Return [X, Y] of the center of cell containing provided text 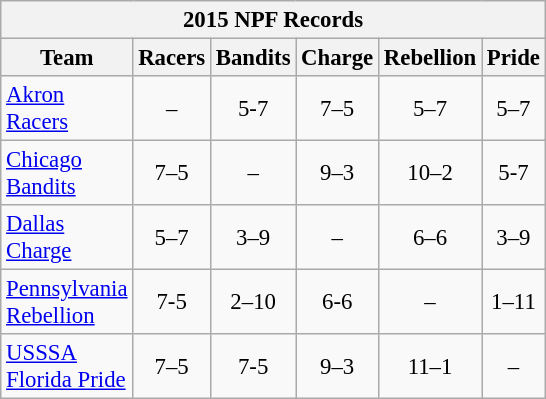
6-6 [338, 302]
Racers [172, 58]
2–10 [252, 302]
Akron Racers [67, 108]
USSSA Florida Pride [67, 366]
2015 NPF Records [274, 20]
Rebellion [430, 58]
11–1 [430, 366]
10–2 [430, 174]
Chicago Bandits [67, 174]
Pride [514, 58]
1–11 [514, 302]
Bandits [252, 58]
Team [67, 58]
Pennsylvania Rebellion [67, 302]
Charge [338, 58]
Dallas Charge [67, 238]
6–6 [430, 238]
